From the cell containing the given text, extract its center point as (x, y) coordinate. 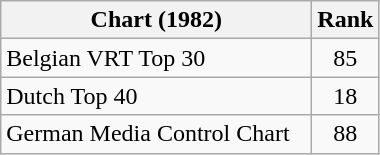
Dutch Top 40 (156, 96)
85 (346, 58)
Chart (1982) (156, 20)
German Media Control Chart (156, 134)
88 (346, 134)
Belgian VRT Top 30 (156, 58)
Rank (346, 20)
18 (346, 96)
